Extract the (x, y) coordinate from the center of the cell holding the provided text.  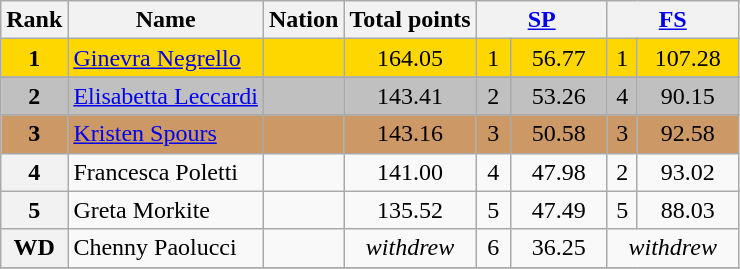
SP (542, 20)
Greta Morkite (166, 210)
Nation (303, 20)
143.16 (410, 134)
56.77 (558, 58)
135.52 (410, 210)
Francesca Poletti (166, 172)
164.05 (410, 58)
36.25 (558, 248)
FS (672, 20)
Elisabetta Leccardi (166, 96)
Ginevra Negrello (166, 58)
Name (166, 20)
92.58 (688, 134)
Total points (410, 20)
53.26 (558, 96)
143.41 (410, 96)
47.98 (558, 172)
141.00 (410, 172)
88.03 (688, 210)
Rank (34, 20)
Kristen Spours (166, 134)
93.02 (688, 172)
Chenny Paolucci (166, 248)
6 (493, 248)
47.49 (558, 210)
107.28 (688, 58)
WD (34, 248)
90.15 (688, 96)
50.58 (558, 134)
